Scan for the cell matching the given text and deliver its [X, Y] coordinate at center. 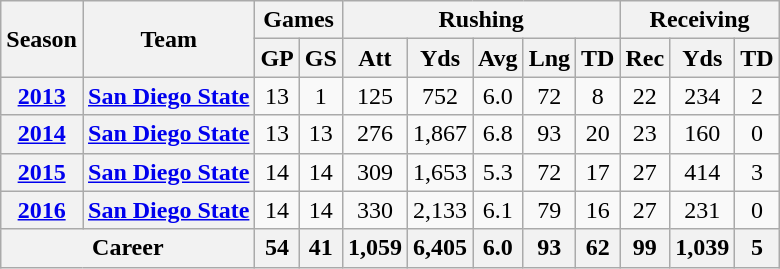
GP [277, 58]
231 [702, 210]
16 [598, 210]
Rushing [481, 20]
752 [440, 96]
1,867 [440, 134]
8 [598, 96]
234 [702, 96]
Att [374, 58]
309 [374, 172]
330 [374, 210]
Games [298, 20]
6,405 [440, 248]
3 [757, 172]
17 [598, 172]
Team [168, 39]
1 [320, 96]
1,039 [702, 248]
160 [702, 134]
22 [645, 96]
1,653 [440, 172]
414 [702, 172]
2,133 [440, 210]
20 [598, 134]
6.1 [498, 210]
Career [128, 248]
276 [374, 134]
125 [374, 96]
23 [645, 134]
6.8 [498, 134]
1,059 [374, 248]
Season [42, 39]
5 [757, 248]
41 [320, 248]
54 [277, 248]
2013 [42, 96]
62 [598, 248]
Avg [498, 58]
99 [645, 248]
Rec [645, 58]
5.3 [498, 172]
2 [757, 96]
79 [549, 210]
2014 [42, 134]
GS [320, 58]
2015 [42, 172]
Lng [549, 58]
2016 [42, 210]
Receiving [700, 20]
